Capture the cell that displays the provided text and extract its [X, Y] central coordinate. 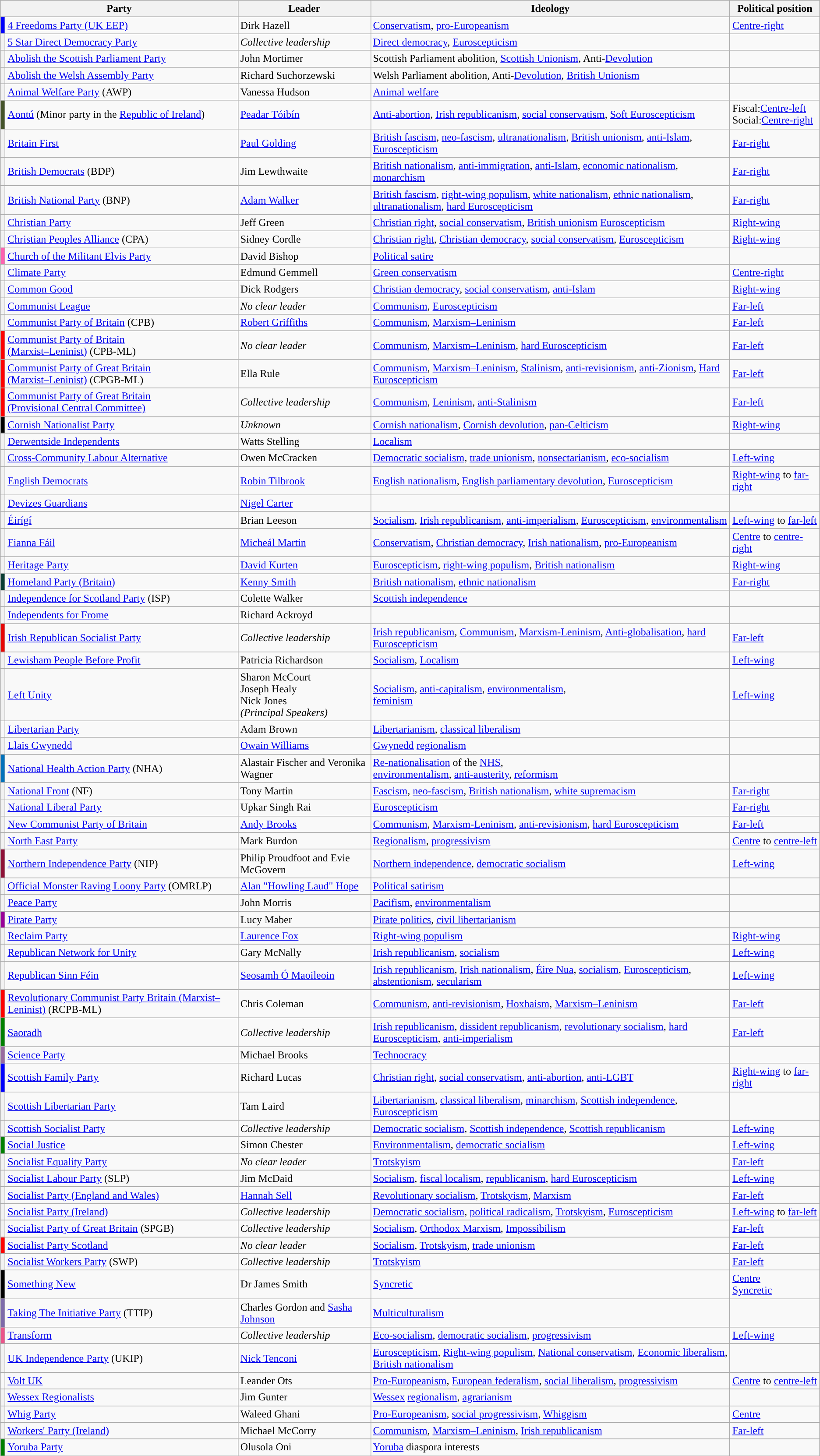
Christian right, social conservatism, anti-abortion, anti-LGBT [550, 1077]
Socialism, Trotskyism, trade unionism [550, 1245]
Northern Independence Party (NIP) [122, 864]
Technocracy [550, 1055]
Centre [774, 1414]
Independents for Frome [122, 615]
Dr James Smith [304, 1285]
Dick Rodgers [304, 289]
Leader [304, 9]
Alastair Fischer and Veronika Wagner [304, 768]
Political satire [550, 256]
Church of the Militant Elvis Party [122, 256]
Something New [122, 1285]
Centre Syncretic [774, 1285]
Abolish the Welsh Assembly Party [122, 75]
Communism, Marxism–Leninism, Stalinism, anti-revisionism, anti-Zionism, Hard Euroscepticism [550, 374]
Conservatism, pro-Europeanism [550, 25]
Irish republicanism, socialism [550, 953]
Alan "Howling Laud" Hope [304, 886]
Socialist Party (Ireland) [122, 1212]
UK Independence Party (UKIP) [122, 1358]
Brian Leeson [304, 520]
Jim McDaid [304, 1178]
Edmund Gemmell [304, 273]
Christian Party [122, 222]
5 Star Direct Democracy Party [122, 42]
National Front (NF) [122, 791]
Socialist Labour Party (SLP) [122, 1178]
Revolutionary Communist Party Britain (Marxist–Leninist) (RCPB-ML) [122, 1004]
Irish republicanism, dissident republicanism, revolutionary socialism, hard Euroscepticism, anti-imperialism [550, 1033]
Ella Rule [304, 374]
Yoruba Party [122, 1447]
Patricia Richardson [304, 660]
Party [119, 9]
Centre to centre-right [774, 542]
Welsh Parliament abolition, Anti-Devolution, British Unionism [550, 75]
Devizes Guardians [122, 503]
Owen McCracken [304, 458]
Christian Peoples Alliance (CPA) [122, 239]
Adam Brown [304, 729]
Robin Tilbrook [304, 481]
Fiscal:Centre-left Social:Centre-right [774, 115]
Communism, Euroscepticism [550, 306]
Watts Stelling [304, 441]
Transform [122, 1336]
Jeff Green [304, 222]
Socialism, Irish republicanism, anti-imperialism, Euroscepticism, environmentalism [550, 520]
English nationalism, English parliamentary devolution, Euroscepticism [550, 481]
Philip Proudfoot and Evie McGovern [304, 864]
Andy Brooks [304, 824]
Laurence Fox [304, 936]
Libertarianism, classical liberalism [550, 729]
Richard Lucas [304, 1077]
Adam Walker [304, 200]
Socialist Party of Great Britain (SPGB) [122, 1228]
Political satirism [550, 886]
Cornish nationalism, Cornish devolution, pan-Celticism [550, 425]
Richard Ackroyd [304, 615]
Syncretic [550, 1285]
Whig Party [122, 1414]
Social Justice [122, 1145]
4 Freedoms Party (UK EEP) [122, 25]
Lewisham People Before Profit [122, 660]
Sidney Cordle [304, 239]
National Liberal Party [122, 807]
Fascism, neo-fascism, British nationalism, white supremacism [550, 791]
Irish Republican Socialist Party [122, 638]
Lucy Maber [304, 919]
Communist Party of Britain(Marxist–Leninist) (CPB-ML) [122, 345]
Derwentside Independents [122, 441]
Socialism, anti-capitalism, environmentalism, feminism [550, 695]
Kenny Smith [304, 582]
Communism, Marxism–Leninism, Irish republicanism [550, 1431]
Saoradh [122, 1033]
Common Good [122, 289]
Ideology [550, 9]
John Morris [304, 903]
Éirígí [122, 520]
Communism, Marxism-Leninism, anti-revisionism, hard Euroscepticism [550, 824]
Socialist Party (England and Wales) [122, 1195]
Michael McCorry [304, 1431]
Communism, Leninism, anti-Stalinism [550, 402]
Aontú (Minor party in the Republic of Ireland) [122, 115]
Wessex Regionalists [122, 1397]
Yoruba diaspora interests [550, 1447]
Hannah Sell [304, 1195]
Dirk Hazell [304, 25]
Northern independence, democratic socialism [550, 864]
Reclaim Party [122, 936]
British fascism, right-wing populism, white nationalism, ethnic nationalism, ultranationalism, hard Euroscepticism [550, 200]
Upkar Singh Rai [304, 807]
Simon Chester [304, 1145]
Volt UK [122, 1381]
Environmentalism, democratic socialism [550, 1145]
Socialism, Orthodox Marxism, Impossibilism [550, 1228]
Colette Walker [304, 599]
British nationalism, ethnic nationalism [550, 582]
Leander Ots [304, 1381]
Democratic socialism, political radicalism, Trotskyism, Euroscepticism [550, 1212]
Heritage Party [122, 565]
Seosamh Ó Maoileoin [304, 976]
Libertarianism, classical liberalism, minarchism, Scottish independence, Euroscepticism [550, 1106]
Cornish Nationalist Party [122, 425]
Socialism, fiscal localism, republicanism, hard Euroscepticism [550, 1178]
Pirate politics, civil libertarianism [550, 919]
Left Unity [122, 695]
Science Party [122, 1055]
Scottish Parliament abolition, Scottish Unionism, Anti-Devolution [550, 59]
British nationalism, anti-immigration, anti-Islam, economic nationalism, monarchism [550, 172]
Communist Party of Great Britain(Marxist–Leninist) (CPGB-ML) [122, 374]
Scottish Family Party [122, 1077]
Olusola Oni [304, 1447]
British Democrats (BDP) [122, 172]
Republican Sinn Féin [122, 976]
Eco-socialism, democratic socialism, progressivism [550, 1336]
Christian democracy, social conservatism, anti-Islam [550, 289]
Tony Martin [304, 791]
Micheál Martin [304, 542]
Re-nationalisation of the NHS, environmentalism, anti-austerity, reformism [550, 768]
Scottish Libertarian Party [122, 1106]
Tam Laird [304, 1106]
Pro-Europeanism, European federalism, social liberalism, progressivism [550, 1381]
Euroscepticism [550, 807]
Communism, anti-revisionism, Hoxhaism, Marxism–Leninism [550, 1004]
Gary McNally [304, 953]
Independence for Scotland Party (ISP) [122, 599]
Robert Griffiths [304, 323]
Irish republicanism, Irish nationalism, Éire Nua, socialism, Euroscepticism, abstentionism, secularism [550, 976]
Anti-abortion, Irish republicanism, social conservatism, Soft Euroscepticism [550, 115]
Animal welfare [550, 92]
Official Monster Raving Loony Party (OMRLP) [122, 886]
Socialism, Localism [550, 660]
Communist Party of Britain (CPB) [122, 323]
Owain Williams [304, 746]
Socialist Equality Party [122, 1162]
Charles Gordon and Sasha Johnson [304, 1313]
Republican Network for Unity [122, 953]
Christian right, Christian democracy, social conservatism, Euroscepticism [550, 239]
Chris Coleman [304, 1004]
Sharon McCourt Joseph Healy Nick Jones (Principal Speakers) [304, 695]
New Communist Party of Britain [122, 824]
Revolutionary socialism, Trotskyism, Marxism [550, 1195]
Conservatism, Christian democracy, Irish nationalism, pro-Europeanism [550, 542]
Localism [550, 441]
Euroscepticism, Right-wing populism, National conservatism, Economic liberalism, British nationalism [550, 1358]
Communist Party of Great Britain (Provisional Central Committee) [122, 402]
Richard Suchorzewski [304, 75]
British National Party (BNP) [122, 200]
Peadar Tóibín [304, 115]
Direct democracy, Euroscepticism [550, 42]
Pro-Europeanism, social progressivism, Whiggism [550, 1414]
Britain First [122, 143]
Unknown [304, 425]
Euroscepticism, right-wing populism, British nationalism [550, 565]
Pirate Party [122, 919]
John Mortimer [304, 59]
Waleed Ghani [304, 1414]
Scottish independence [550, 599]
Communism, Marxism–Leninism [550, 323]
Nick Tenconi [304, 1358]
David Kurten [304, 565]
Climate Party [122, 273]
Jim Lewthwaite [304, 172]
Christian right, social conservatism, British unionism Euroscepticism [550, 222]
Socialist Workers Party (SWP) [122, 1262]
Regionalism, progressivism [550, 841]
Irish republicanism, Communism, Marxism-Leninism, Anti-globalisation, hard Euroscepticism [550, 638]
Homeland Party (Britain) [122, 582]
Political position [774, 9]
Multiculturalism [550, 1313]
Workers' Party (Ireland) [122, 1431]
National Health Action Party (NHA) [122, 768]
Scottish Socialist Party [122, 1128]
Communist League [122, 306]
Peace Party [122, 903]
Abolish the Scottish Parliament Party [122, 59]
David Bishop [304, 256]
Socialist Party Scotland [122, 1245]
Fianna Fáil [122, 542]
Cross-Community Labour Alternative [122, 458]
Animal Welfare Party (AWP) [122, 92]
Libertarian Party [122, 729]
North East Party [122, 841]
Communism, Marxism–Leninism, hard Euroscepticism [550, 345]
Gwynedd regionalism [550, 746]
Wessex regionalism, agrarianism [550, 1397]
Pacifism, environmentalism [550, 903]
English Democrats [122, 481]
Green conservatism [550, 273]
British fascism, neo-fascism, ultranationalism, British unionism, anti-Islam, Euroscepticism [550, 143]
Democratic socialism, Scottish independence, Scottish republicanism [550, 1128]
Democratic socialism, trade unionism, nonsectarianism, eco-socialism [550, 458]
Jim Gunter [304, 1397]
Right-wing populism [550, 936]
Mark Burdon [304, 841]
Michael Brooks [304, 1055]
Paul Golding [304, 143]
Vanessa Hudson [304, 92]
Nigel Carter [304, 503]
Llais Gwynedd [122, 746]
Taking The Initiative Party (TTIP) [122, 1313]
